From the cell containing the given text, extract its center point as (x, y) coordinate. 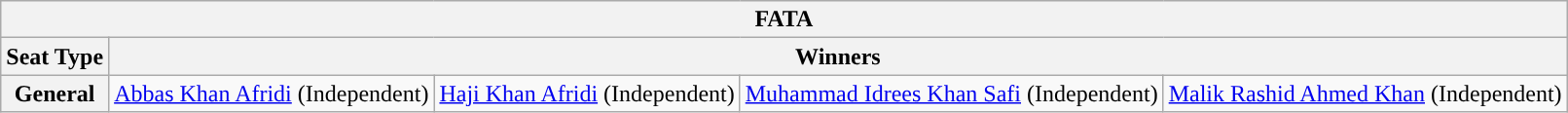
Winners (839, 56)
General (55, 94)
Malik Rashid Ahmed Khan (Independent) (1365, 94)
Seat Type (55, 56)
Abbas Khan Afridi (Independent) (272, 94)
Muhammad Idrees Khan Safi (Independent) (952, 94)
Haji Khan Afridi (Independent) (587, 94)
FATA (784, 19)
